Return [X, Y] of the center of cell containing provided text 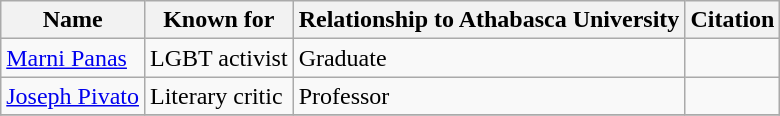
LGBT activist [218, 58]
Marni Panas [73, 58]
Professor [489, 96]
Graduate [489, 58]
Relationship to Athabasca University [489, 20]
Joseph Pivato [73, 96]
Known for [218, 20]
Literary critic [218, 96]
Citation [732, 20]
Name [73, 20]
